Detect which cell encompasses the target text, then output its [x, y] center coordinate. 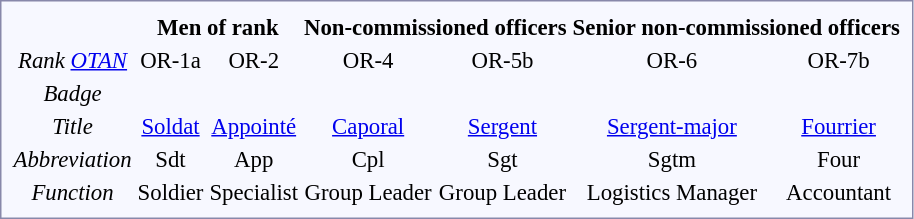
OR-4 [368, 60]
Abbreviation [72, 159]
Sdt [170, 159]
Title [72, 126]
Soldat [170, 126]
Logistics Manager [672, 192]
Appointé [254, 126]
OR-1a [170, 60]
OR-5b [502, 60]
Sgtm [672, 159]
Specialist [254, 192]
Caporal [368, 126]
Fourrier [839, 126]
OR-7b [839, 60]
Senior non-commissioned officers [736, 27]
Badge [72, 93]
Accountant [839, 192]
OR-6 [672, 60]
Soldier [170, 192]
Four [839, 159]
Men of rank [218, 27]
Sergent-major [672, 126]
Rank OTAN [72, 60]
Cpl [368, 159]
App [254, 159]
OR-2 [254, 60]
Sgt [502, 159]
Function [72, 192]
Sergent [502, 126]
Non-commissioned officers [436, 27]
